Return the [x, y] coordinate for the center point of the cell that contains the specified text.  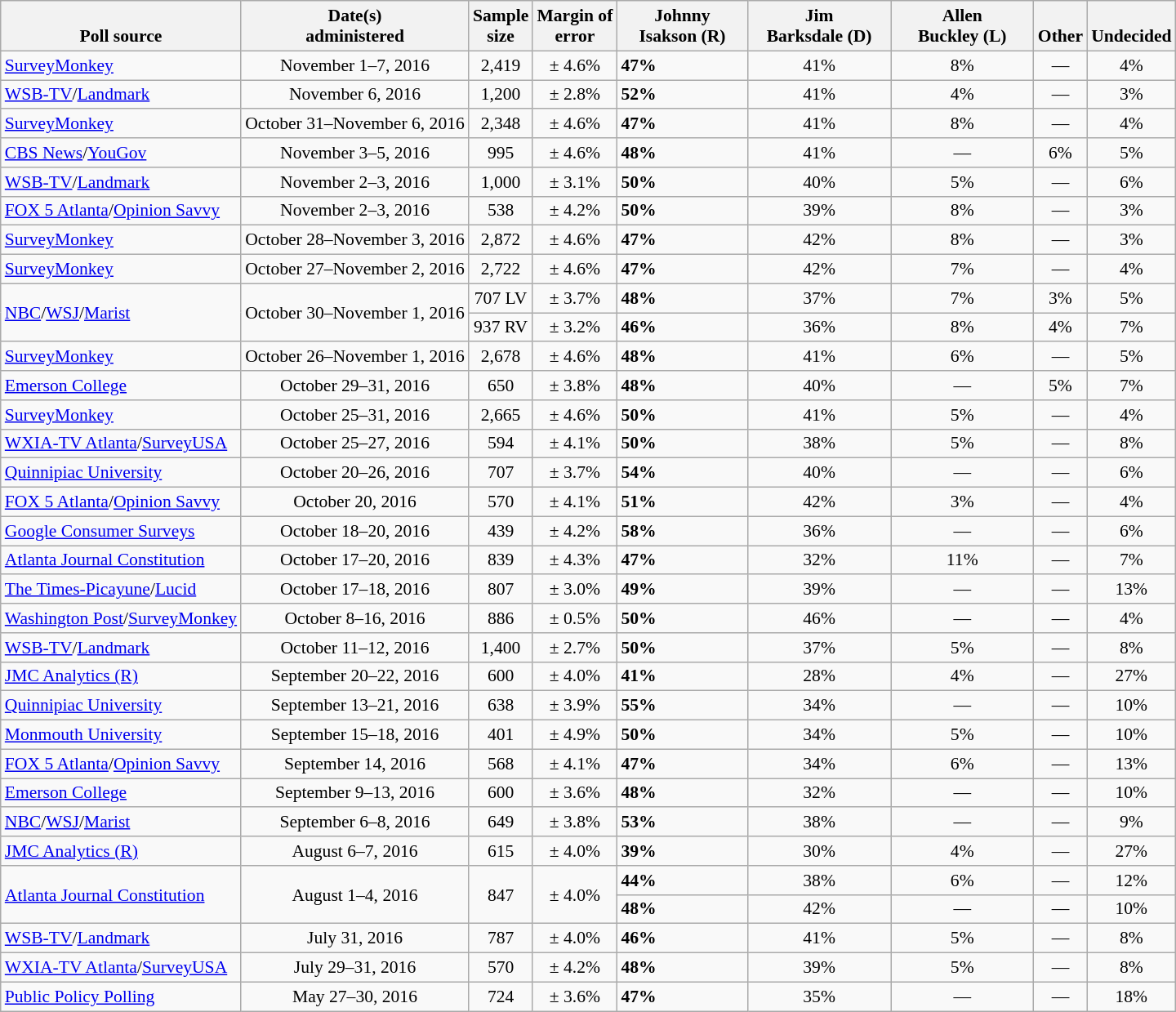
2,419 [501, 65]
September 6–8, 2016 [354, 823]
49% [682, 590]
568 [501, 764]
September 20–22, 2016 [354, 676]
2,348 [501, 124]
CBS News/YouGov [121, 153]
44% [682, 880]
October 18–20, 2016 [354, 531]
30% [820, 851]
Other [1060, 26]
707 LV [501, 298]
53% [682, 823]
October 25–27, 2016 [354, 444]
28% [820, 676]
886 [501, 618]
± 0.5% [575, 618]
October 28–November 3, 2016 [354, 240]
Poll source [121, 26]
439 [501, 531]
July 31, 2016 [354, 938]
September 15–18, 2016 [354, 735]
52% [682, 95]
707 [501, 473]
594 [501, 444]
October 17–20, 2016 [354, 560]
1,200 [501, 95]
Undecided [1131, 26]
± 2.8% [575, 95]
± 2.7% [575, 648]
2,722 [501, 270]
AllenBuckley (L) [962, 26]
October 26–November 1, 2016 [354, 357]
11% [962, 560]
May 27–30, 2016 [354, 996]
October 27–November 2, 2016 [354, 270]
58% [682, 531]
JohnnyIsakson (R) [682, 26]
1,000 [501, 182]
September 13–21, 2016 [354, 706]
November 3–5, 2016 [354, 153]
± 3.1% [575, 182]
Date(s)administered [354, 26]
JimBarksdale (D) [820, 26]
± 3.9% [575, 706]
October 17–18, 2016 [354, 590]
Google Consumer Surveys [121, 531]
October 29–31, 2016 [354, 386]
August 6–7, 2016 [354, 851]
Margin oferror [575, 26]
51% [682, 502]
847 [501, 895]
18% [1131, 996]
September 14, 2016 [354, 764]
9% [1131, 823]
October 8–16, 2016 [354, 618]
October 31–November 6, 2016 [354, 124]
± 4.3% [575, 560]
807 [501, 590]
Washington Post/SurveyMonkey [121, 618]
October 20–26, 2016 [354, 473]
± 3.0% [575, 590]
12% [1131, 880]
54% [682, 473]
2,678 [501, 357]
638 [501, 706]
615 [501, 851]
October 25–31, 2016 [354, 415]
November 1–7, 2016 [354, 65]
October 20, 2016 [354, 502]
Samplesize [501, 26]
650 [501, 386]
401 [501, 735]
± 3.2% [575, 328]
2,872 [501, 240]
August 1–4, 2016 [354, 895]
55% [682, 706]
October 30–November 1, 2016 [354, 312]
649 [501, 823]
995 [501, 153]
October 11–12, 2016 [354, 648]
787 [501, 938]
937 RV [501, 328]
2,665 [501, 415]
839 [501, 560]
Public Policy Polling [121, 996]
November 6, 2016 [354, 95]
July 29–31, 2016 [354, 968]
724 [501, 996]
1,400 [501, 648]
538 [501, 211]
± 4.9% [575, 735]
Monmouth University [121, 735]
35% [820, 996]
September 9–13, 2016 [354, 793]
The Times-Picayune/Lucid [121, 590]
